For the text-containing cell, return its midpoint in (X, Y) coordinate format. 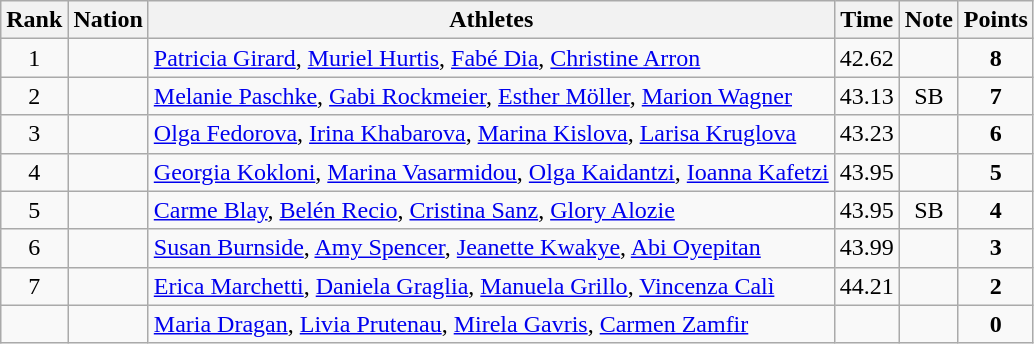
Georgia Kokloni, Marina Vasarmidou, Olga Kaidantzi, Ioanna Kafetzi (491, 172)
8 (996, 58)
Melanie Paschke, Gabi Rockmeier, Esther Möller, Marion Wagner (491, 96)
43.23 (866, 134)
Rank (34, 20)
Note (928, 20)
Patricia Girard, Muriel Hurtis, Fabé Dia, Christine Arron (491, 58)
Points (996, 20)
Susan Burnside, Amy Spencer, Jeanette Kwakye, Abi Oyepitan (491, 248)
0 (996, 324)
44.21 (866, 286)
43.13 (866, 96)
Athletes (491, 20)
43.99 (866, 248)
Olga Fedorova, Irina Khabarova, Marina Kislova, Larisa Kruglova (491, 134)
Erica Marchetti, Daniela Graglia, Manuela Grillo, Vincenza Calì (491, 286)
42.62 (866, 58)
Carme Blay, Belén Recio, Cristina Sanz, Glory Alozie (491, 210)
Time (866, 20)
Nation (108, 20)
1 (34, 58)
Maria Dragan, Livia Prutenau, Mirela Gavris, Carmen Zamfir (491, 324)
